Return the (x, y) coordinate for the center point of the cell that contains the specified text.  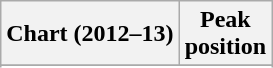
Chart (2012–13) (90, 34)
Peakposition (225, 34)
